Locate the cell with the specified text and output its (x, y) center coordinate. 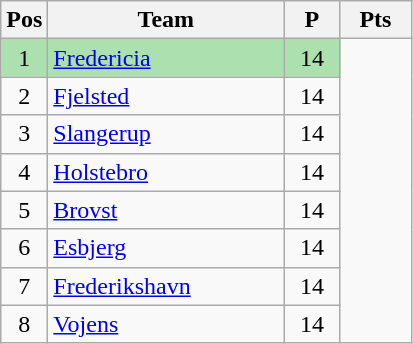
Team (166, 20)
Slangerup (166, 134)
Vojens (166, 324)
Esbjerg (166, 248)
Fjelsted (166, 96)
Brovst (166, 210)
5 (24, 210)
8 (24, 324)
Pts (376, 20)
7 (24, 286)
4 (24, 172)
Holstebro (166, 172)
2 (24, 96)
3 (24, 134)
Pos (24, 20)
Frederikshavn (166, 286)
P (312, 20)
1 (24, 58)
6 (24, 248)
Fredericia (166, 58)
